Search for the cell housing the specified text and yield its [x, y] center coordinate. 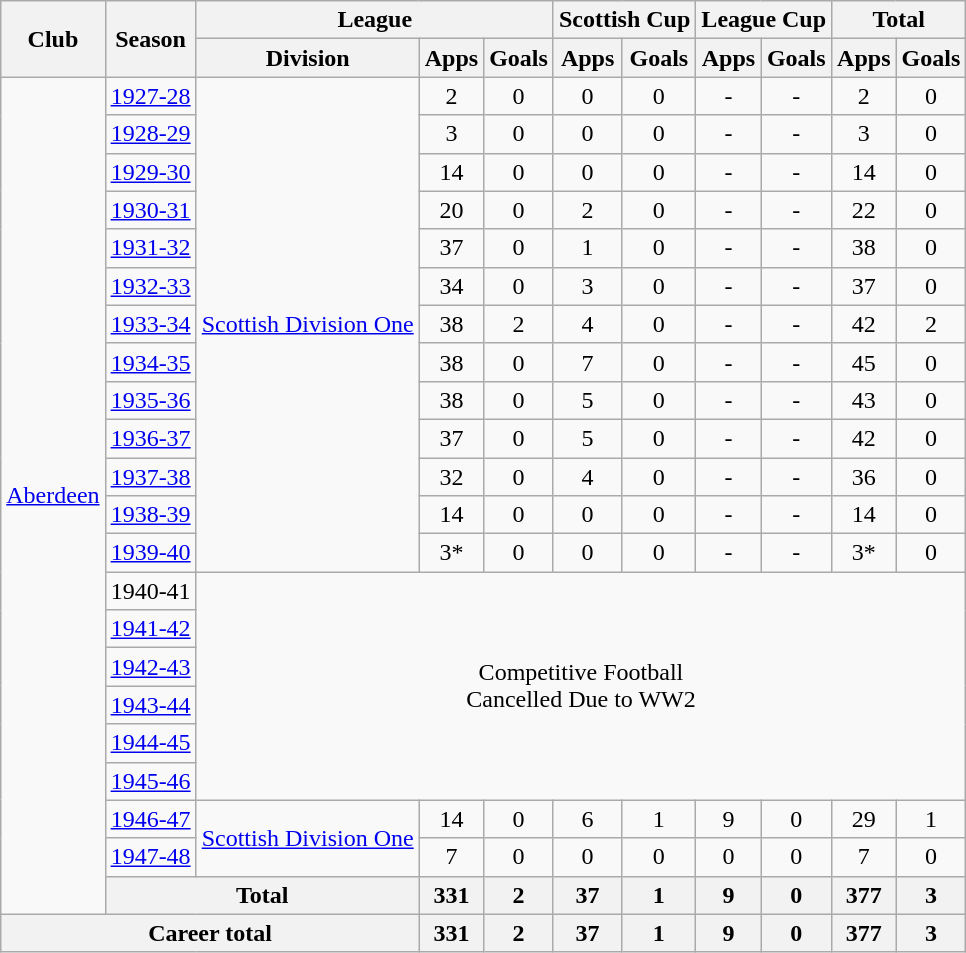
Season [150, 39]
1942-43 [150, 667]
1927-28 [150, 96]
1928-29 [150, 134]
Scottish Cup [624, 20]
1931-32 [150, 248]
1929-30 [150, 172]
1935-36 [150, 400]
1933-34 [150, 324]
34 [451, 286]
1930-31 [150, 210]
Aberdeen [53, 496]
6 [587, 819]
20 [451, 210]
1940-41 [150, 591]
1944-45 [150, 743]
43 [864, 400]
Career total [210, 933]
Club [53, 39]
22 [864, 210]
29 [864, 819]
32 [451, 477]
1943-44 [150, 705]
36 [864, 477]
1945-46 [150, 781]
1934-35 [150, 362]
1946-47 [150, 819]
1938-39 [150, 515]
1947-48 [150, 857]
1939-40 [150, 553]
45 [864, 362]
Competitive FootballCancelled Due to WW2 [581, 686]
1941-42 [150, 629]
League Cup [764, 20]
1936-37 [150, 438]
1932-33 [150, 286]
League [374, 20]
1937-38 [150, 477]
Division [308, 58]
